Extract the (X, Y) coordinate from the center of the cell holding the provided text.  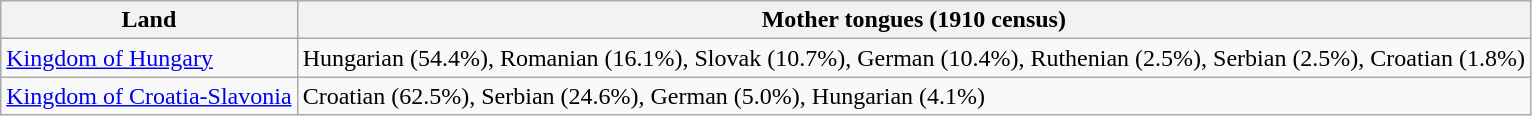
Kingdom of Hungary (149, 58)
Mother tongues (1910 census) (914, 20)
Croatian (62.5%), Serbian (24.6%), German (5.0%), Hungarian (4.1%) (914, 96)
Kingdom of Croatia-Slavonia (149, 96)
Land (149, 20)
Hungarian (54.4%), Romanian (16.1%), Slovak (10.7%), German (10.4%), Ruthenian (2.5%), Serbian (2.5%), Croatian (1.8%) (914, 58)
